Determine the (X, Y) coordinate at the center of the cell enclosing the given text.  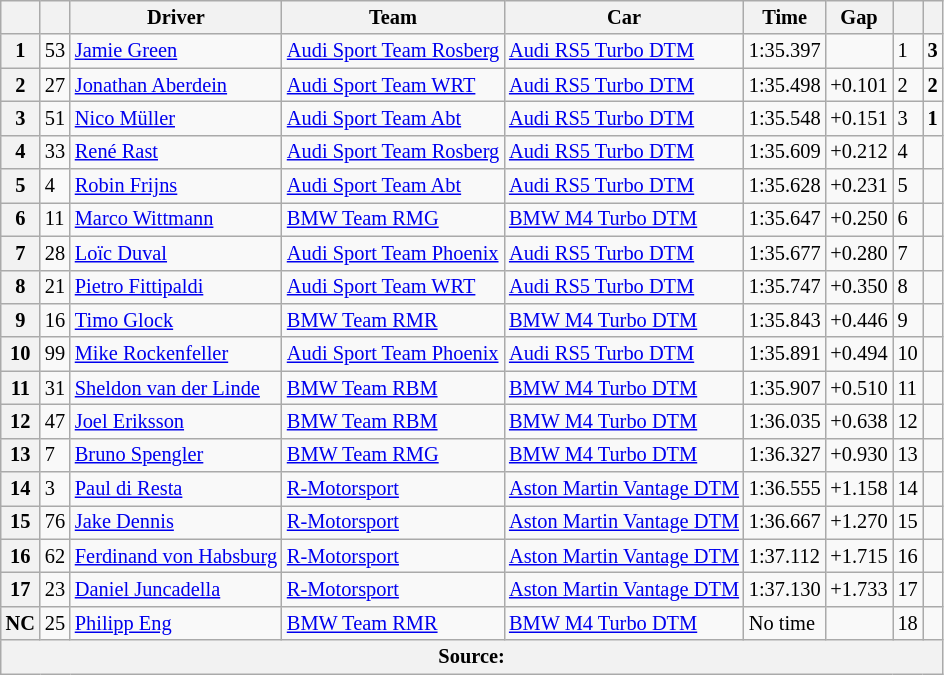
1:35.609 (785, 152)
1:36.667 (785, 522)
Mike Rockenfeller (176, 354)
1:35.677 (785, 253)
21 (55, 287)
+0.350 (858, 287)
1:35.397 (785, 51)
Ferdinand von Habsburg (176, 556)
1:36.555 (785, 489)
1:37.112 (785, 556)
1:35.628 (785, 186)
+0.510 (858, 388)
Jamie Green (176, 51)
76 (55, 522)
Marco Wittmann (176, 219)
Time (785, 17)
31 (55, 388)
Gap (858, 17)
+0.638 (858, 421)
Paul di Resta (176, 489)
18 (908, 623)
Daniel Juncadella (176, 589)
1:35.891 (785, 354)
No time (785, 623)
25 (55, 623)
Joel Eriksson (176, 421)
Team (393, 17)
+0.446 (858, 320)
+0.494 (858, 354)
+0.151 (858, 118)
+0.250 (858, 219)
+0.212 (858, 152)
27 (55, 85)
NC (20, 623)
1:35.843 (785, 320)
33 (55, 152)
Driver (176, 17)
62 (55, 556)
Source: (472, 657)
1:35.647 (785, 219)
1:36.035 (785, 421)
1:36.327 (785, 455)
+0.101 (858, 85)
+0.930 (858, 455)
+0.280 (858, 253)
Philipp Eng (176, 623)
René Rast (176, 152)
Jonathan Aberdein (176, 85)
Timo Glock (176, 320)
Car (624, 17)
1:35.907 (785, 388)
+0.231 (858, 186)
28 (55, 253)
99 (55, 354)
+1.715 (858, 556)
1:35.548 (785, 118)
51 (55, 118)
53 (55, 51)
Pietro Fittipaldi (176, 287)
Loïc Duval (176, 253)
+1.158 (858, 489)
Sheldon van der Linde (176, 388)
23 (55, 589)
Bruno Spengler (176, 455)
Nico Müller (176, 118)
1:35.498 (785, 85)
47 (55, 421)
1:37.130 (785, 589)
Robin Frijns (176, 186)
1:35.747 (785, 287)
Jake Dennis (176, 522)
+1.270 (858, 522)
+1.733 (858, 589)
